Identify which cell holds the provided text, then report its [x, y] central coordinate. 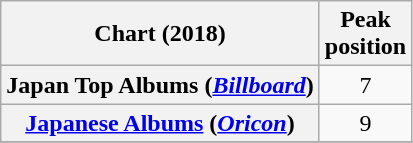
Chart (2018) [160, 34]
Japanese Albums (Oricon) [160, 123]
Japan Top Albums (Billboard) [160, 85]
Peakposition [365, 34]
9 [365, 123]
7 [365, 85]
